Provide the (x, y) coordinate of the cell's center where the given text is located.  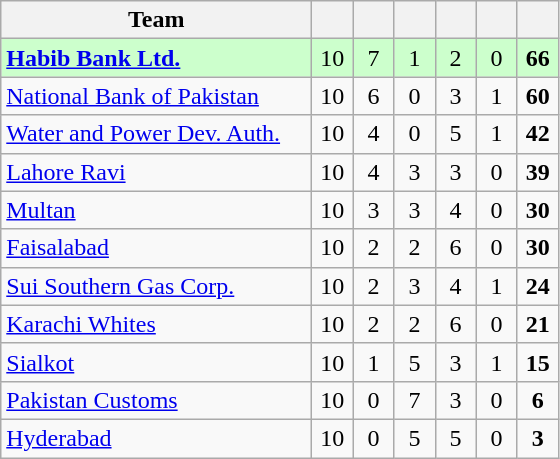
Sialkot (156, 362)
60 (538, 96)
39 (538, 172)
15 (538, 362)
Team (156, 20)
Habib Bank Ltd. (156, 58)
Water and Power Dev. Auth. (156, 134)
42 (538, 134)
Multan (156, 210)
National Bank of Pakistan (156, 96)
Karachi Whites (156, 324)
Pakistan Customs (156, 400)
21 (538, 324)
66 (538, 58)
Lahore Ravi (156, 172)
Hyderabad (156, 438)
24 (538, 286)
Faisalabad (156, 248)
Sui Southern Gas Corp. (156, 286)
